Provide the (X, Y) coordinate of the cell's center where the given text is located.  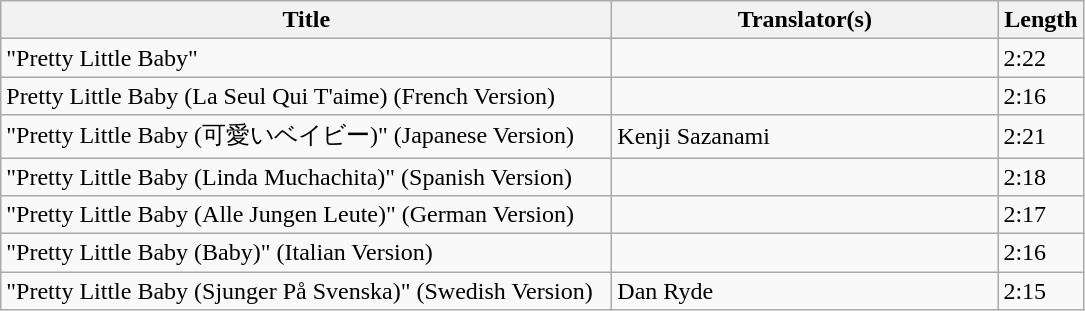
"Pretty Little Baby (可愛いベイビー)" (Japanese Version) (306, 136)
"Pretty Little Baby (Linda Muchachita)" (Spanish Version) (306, 177)
Length (1041, 20)
Dan Ryde (805, 291)
"Pretty Little Baby (Alle Jungen Leute)" (German Version) (306, 215)
Kenji Sazanami (805, 136)
2:17 (1041, 215)
Translator(s) (805, 20)
2:15 (1041, 291)
"Pretty Little Baby (Sjunger På Svenska)" (Swedish Version) (306, 291)
2:22 (1041, 58)
Title (306, 20)
2:18 (1041, 177)
Pretty Little Baby (La Seul Qui T'aime) (French Version) (306, 96)
2:21 (1041, 136)
"Pretty Little Baby" (306, 58)
"Pretty Little Baby (Baby)" (Italian Version) (306, 253)
